Return the [X, Y] coordinate for the center point of the cell that contains the specified text.  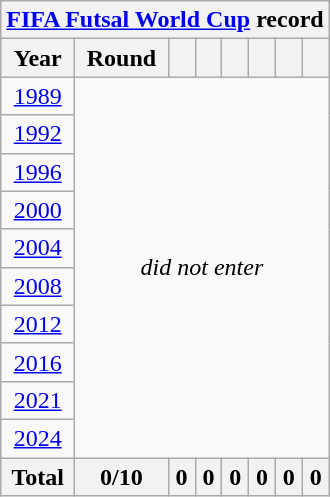
1989 [38, 96]
2012 [38, 324]
2021 [38, 400]
Total [38, 477]
2000 [38, 210]
did not enter [202, 268]
2016 [38, 362]
2024 [38, 438]
0/10 [122, 477]
2004 [38, 248]
FIFA Futsal World Cup record [165, 20]
1996 [38, 172]
Year [38, 58]
1992 [38, 134]
Round [122, 58]
2008 [38, 286]
